Return the [x, y] coordinate for the center point of the cell that contains the specified text.  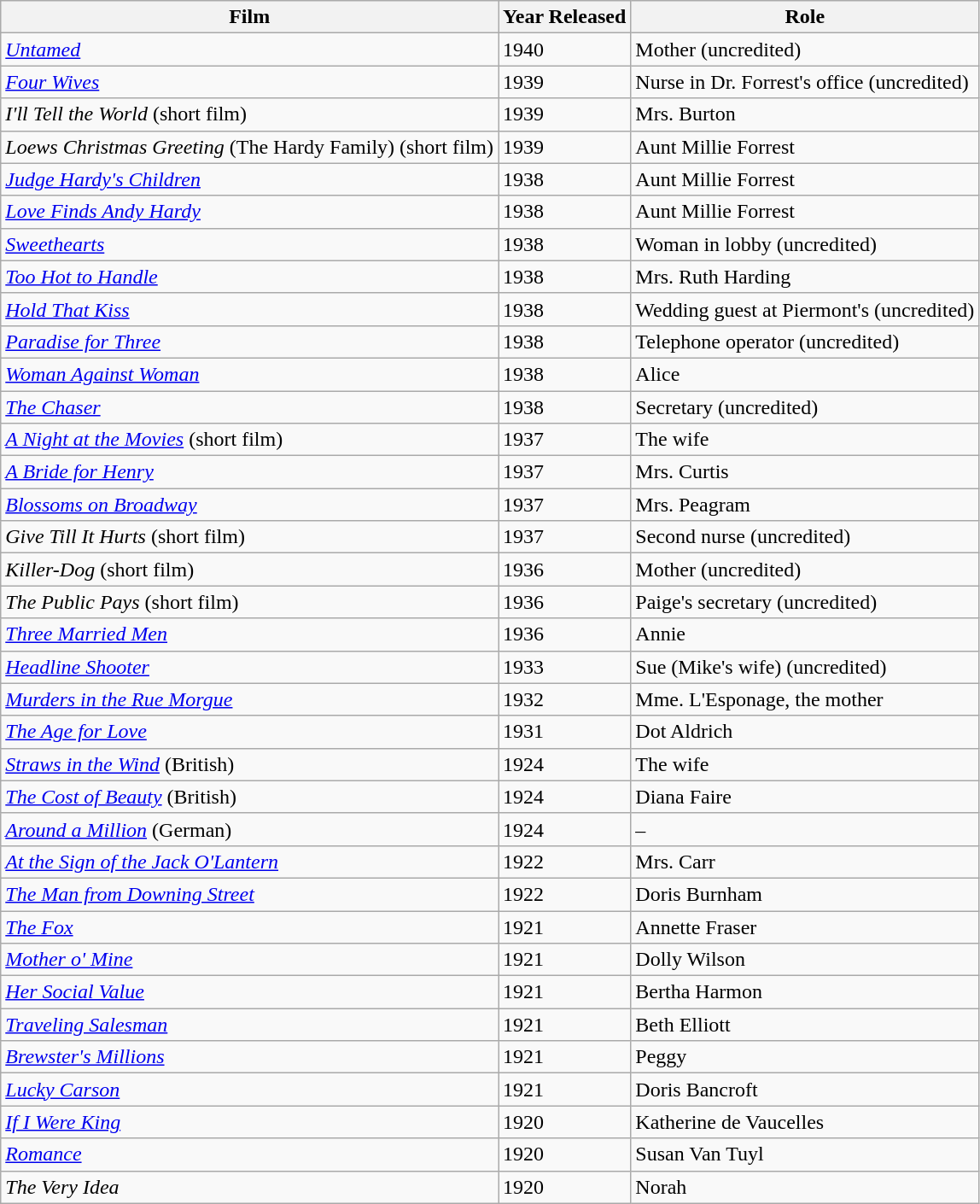
Blossoms on Broadway [249, 505]
– [805, 829]
Romance [249, 1154]
1933 [565, 667]
Film [249, 17]
Year Released [565, 17]
Traveling Salesman [249, 1025]
Doris Bancroft [805, 1090]
The Very Idea [249, 1187]
Straws in the Wind (British) [249, 764]
Woman Against Woman [249, 374]
Four Wives [249, 82]
Love Finds Andy Hardy [249, 212]
Mrs. Carr [805, 862]
1932 [565, 699]
Nurse in Dr. Forrest's office (uncredited) [805, 82]
A Bride for Henry [249, 472]
Mrs. Curtis [805, 472]
The Age for Love [249, 732]
Loews Christmas Greeting (The Hardy Family) (short film) [249, 147]
Wedding guest at Piermont's (uncredited) [805, 309]
Dot Aldrich [805, 732]
Mme. L'Esponage, the mother [805, 699]
Her Social Value [249, 992]
The Cost of Beauty (British) [249, 797]
Hold That Kiss [249, 309]
Second nurse (uncredited) [805, 537]
I'll Tell the World (short film) [249, 114]
A Night at the Movies (short film) [249, 440]
1940 [565, 50]
The Public Pays (short film) [249, 602]
1931 [565, 732]
Sue (Mike's wife) (uncredited) [805, 667]
If I Were King [249, 1122]
Untamed [249, 50]
Annie [805, 634]
Mrs. Burton [805, 114]
Beth Elliott [805, 1025]
Mrs. Peagram [805, 505]
Too Hot to Handle [249, 277]
Paradise for Three [249, 342]
The Chaser [249, 407]
Headline Shooter [249, 667]
Mother o' Mine [249, 960]
Annette Fraser [805, 926]
Peggy [805, 1057]
Judge Hardy's Children [249, 179]
Dolly Wilson [805, 960]
Telephone operator (uncredited) [805, 342]
Susan Van Tuyl [805, 1154]
Doris Burnham [805, 894]
Brewster's Millions [249, 1057]
Paige's secretary (uncredited) [805, 602]
Three Married Men [249, 634]
Murders in the Rue Morgue [249, 699]
Role [805, 17]
At the Sign of the Jack O'Lantern [249, 862]
The Man from Downing Street [249, 894]
Killer-Dog (short film) [249, 570]
Bertha Harmon [805, 992]
Katherine de Vaucelles [805, 1122]
Lucky Carson [249, 1090]
Secretary (uncredited) [805, 407]
Norah [805, 1187]
Mrs. Ruth Harding [805, 277]
The Fox [249, 926]
Alice [805, 374]
Diana Faire [805, 797]
Around a Million (German) [249, 829]
Give Till It Hurts (short film) [249, 537]
Sweethearts [249, 244]
Woman in lobby (uncredited) [805, 244]
